Return [X, Y] of the center of cell containing provided text 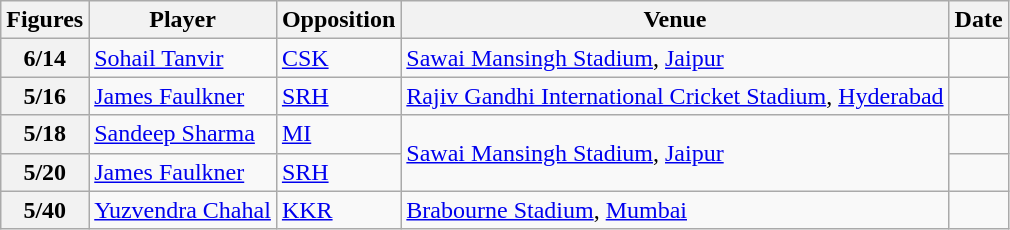
MI [338, 134]
Opposition [338, 20]
5/18 [45, 134]
5/40 [45, 210]
Brabourne Stadium, Mumbai [675, 210]
5/20 [45, 172]
KKR [338, 210]
Venue [675, 20]
6/14 [45, 58]
Date [978, 20]
Figures [45, 20]
5/16 [45, 96]
Sohail Tanvir [183, 58]
Yuzvendra Chahal [183, 210]
Player [183, 20]
CSK [338, 58]
Rajiv Gandhi International Cricket Stadium, Hyderabad [675, 96]
Sandeep Sharma [183, 134]
